For the text-containing cell, return its midpoint in [x, y] coordinate format. 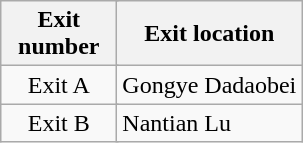
Gongye Dadaobei [210, 85]
Exit location [210, 34]
Exit A [59, 85]
Exit number [59, 34]
Nantian Lu [210, 123]
Exit B [59, 123]
